Search for the cell housing the specified text and yield its [X, Y] center coordinate. 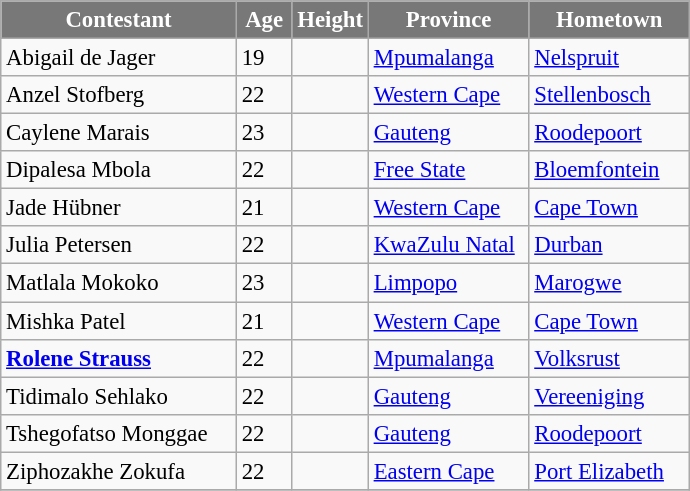
Nelspruit [610, 58]
Port Elizabeth [610, 471]
Anzel Stofberg [119, 95]
Marogwe [610, 283]
Tidimalo Sehlako [119, 396]
Bloemfontein [610, 170]
Eastern Cape [448, 471]
Tshegofatso Monggae [119, 433]
Caylene Marais [119, 133]
Contestant [119, 20]
Stellenbosch [610, 95]
Ziphozakhe Zokufa [119, 471]
Free State [448, 170]
Durban [610, 245]
Limpopo [448, 283]
Volksrust [610, 358]
Age [264, 20]
Mishka Patel [119, 321]
Province [448, 20]
Julia Petersen [119, 245]
19 [264, 58]
Abigail de Jager [119, 58]
Hometown [610, 20]
Height [330, 20]
Rolene Strauss [119, 358]
Dipalesa Mbola [119, 170]
Matlala Mokoko [119, 283]
Vereeniging [610, 396]
Jade Hübner [119, 208]
KwaZulu Natal [448, 245]
